From the cell containing the given text, extract its center point as [X, Y] coordinate. 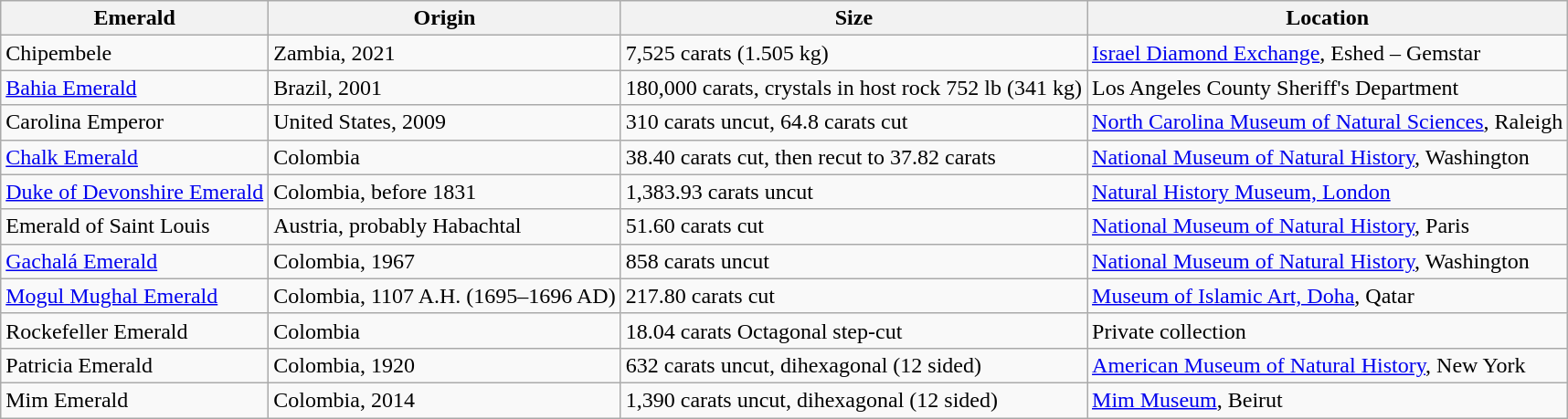
51.60 carats cut [853, 226]
Mogul Mughal Emerald [135, 296]
1,383.93 carats uncut [853, 192]
Carolina Emperor [135, 122]
7,525 carats (1.505 kg) [853, 53]
Size [853, 18]
Los Angeles County Sheriff's Department [1328, 88]
632 carats uncut, dihexagonal (12 sided) [853, 365]
Israel Diamond Exchange, Eshed – Gemstar [1328, 53]
38.40 carats cut, then recut to 37.82 carats [853, 157]
Emerald [135, 18]
Origin [445, 18]
Mim Museum, Beirut [1328, 400]
Colombia, 1920 [445, 365]
Duke of Devonshire Emerald [135, 192]
Colombia, 2014 [445, 400]
217.80 carats cut [853, 296]
180,000 carats, crystals in host rock 752 lb (341 kg) [853, 88]
Emerald of Saint Louis [135, 226]
Chalk Emerald [135, 157]
Gachalá Emerald [135, 261]
Private collection [1328, 330]
Colombia, 1107 A.H. (1695–1696 AD) [445, 296]
North Carolina Museum of Natural Sciences, Raleigh [1328, 122]
United States, 2009 [445, 122]
310 carats uncut, 64.8 carats cut [853, 122]
Natural History Museum, London [1328, 192]
1,390 carats uncut, dihexagonal (12 sided) [853, 400]
Mim Emerald [135, 400]
National Museum of Natural History, Paris [1328, 226]
Location [1328, 18]
18.04 carats Octagonal step-cut [853, 330]
Chipembele [135, 53]
Colombia, 1967 [445, 261]
American Museum of Natural History, New York [1328, 365]
858 carats uncut [853, 261]
Patricia Emerald [135, 365]
Zambia, 2021 [445, 53]
Colombia, before 1831 [445, 192]
Brazil, 2001 [445, 88]
Rockefeller Emerald [135, 330]
Museum of Islamic Art, Doha, Qatar [1328, 296]
Austria, probably Habachtal [445, 226]
Bahia Emerald [135, 88]
